For the text-containing cell, return its midpoint in (x, y) coordinate format. 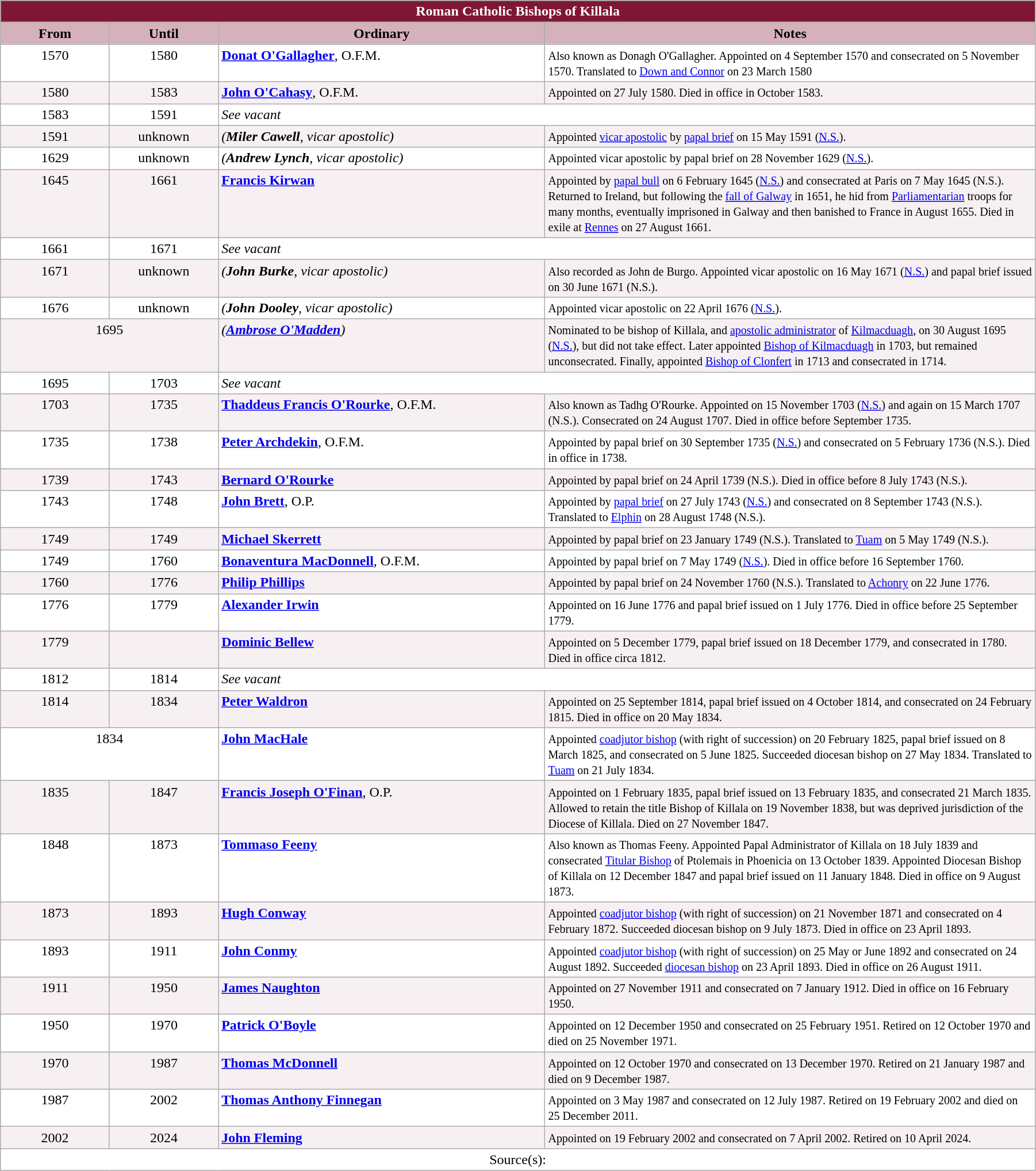
Dominic Bellew (382, 650)
John Brett, O.P. (382, 510)
(John Burke, vicar apostolic) (382, 278)
1570 (55, 63)
1848 (55, 867)
(Andrew Lynch, vicar apostolic) (382, 158)
Patrick O'Boyle (382, 1033)
Appointed vicar apostolic by papal brief on 15 May 1591 (N.S.). (790, 136)
Francis Kirwan (382, 204)
1835 (55, 807)
1629 (55, 158)
Ordinary (382, 33)
Thomas Anthony Finnegan (382, 1108)
Appointed on 12 December 1950 and consecrated on 25 February 1951. Retired on 12 October 1970 and died on 25 November 1971. (790, 1033)
Also known as Donagh O'Gallagher. Appointed on 4 September 1570 and consecrated on 5 November 1570. Translated to Down and Connor on 23 March 1580 (790, 63)
Appointed on 16 June 1776 and papal brief issued on 1 July 1776. Died in office before 25 September 1779. (790, 612)
Francis Joseph O'Finan, O.P. (382, 807)
Bernard O'Rourke (382, 480)
Notes (790, 33)
2024 (163, 1138)
Michael Skerrett (382, 539)
1739 (55, 480)
Appointed by papal brief on 24 April 1739 (N.S.). Died in office before 8 July 1743 (N.S.). (790, 480)
1676 (55, 308)
(Ambrose O'Madden) (382, 345)
Appointed on 19 February 2002 and consecrated on 7 April 2002. Retired on 10 April 2024. (790, 1138)
Appointed by papal brief on 24 November 1760 (N.S.). Translated to Achonry on 22 June 1776. (790, 583)
Appointed by papal brief on 27 July 1743 (N.S.) and consecrated on 8 September 1743 (N.S.). Translated to Elphin on 28 August 1748 (N.S.). (790, 510)
Hugh Conway (382, 920)
Appointed on 25 September 1814, papal brief issued on 4 October 1814, and consecrated on 24 February 1815. Died in office on 20 May 1834. (790, 709)
Bonaventura MacDonnell, O.F.M. (382, 561)
1738 (163, 450)
Peter Archdekin, O.F.M. (382, 450)
1812 (55, 679)
From (55, 33)
John Fleming (382, 1138)
Appointed on 27 July 1580. Died in office in October 1583. (790, 93)
John Conmy (382, 958)
Roman Catholic Bishops of Killala (518, 12)
Thaddeus Francis O'Rourke, O.F.M. (382, 413)
Appointed on 3 May 1987 and consecrated on 12 July 1987. Retired on 19 February 2002 and died on 25 December 2011. (790, 1108)
Source(s): (518, 1159)
Appointed by papal brief on 30 September 1735 (N.S.) and consecrated on 5 February 1736 (N.S.). Died in office in 1738. (790, 450)
(John Dooley, vicar apostolic) (382, 308)
Appointed on 12 October 1970 and consecrated on 13 December 1970. Retired on 21 January 1987 and died on 9 December 1987. (790, 1071)
Appointed vicar apostolic by papal brief on 28 November 1629 (N.S.). (790, 158)
Philip Phillips (382, 583)
Tommaso Feeny (382, 867)
(Miler Cawell, vicar apostolic) (382, 136)
Also recorded as John de Burgo. Appointed vicar apostolic on 16 May 1671 (N.S.) and papal brief issued on 30 June 1671 (N.S.). (790, 278)
Appointed on 5 December 1779, papal brief issued on 18 December 1779, and consecrated in 1780. Died in office circa 1812. (790, 650)
Appointed by papal brief on 7 May 1749 (N.S.). Died in office before 16 September 1760. (790, 561)
1645 (55, 204)
Thomas McDonnell (382, 1071)
Peter Waldron (382, 709)
Appointed vicar apostolic on 22 April 1676 (N.S.). (790, 308)
Until (163, 33)
1847 (163, 807)
John MacHale (382, 754)
Appointed on 27 November 1911 and consecrated on 7 January 1912. Died in office on 16 February 1950. (790, 996)
Donat O'Gallagher, O.F.M. (382, 63)
1748 (163, 510)
James Naughton (382, 996)
Appointed by papal brief on 23 January 1749 (N.S.). Translated to Tuam on 5 May 1749 (N.S.). (790, 539)
John O'Cahasy, O.F.M. (382, 93)
Alexander Irwin (382, 612)
